Capture the cell that displays the provided text and extract its (x, y) central coordinate. 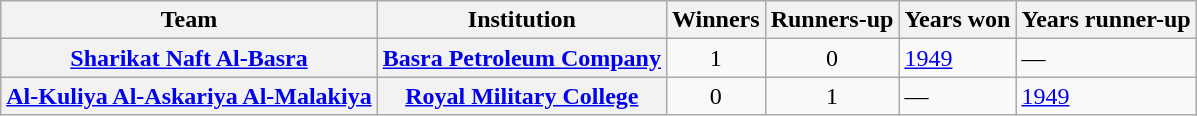
Institution (522, 20)
Basra Petroleum Company (522, 58)
Runners-up (832, 20)
Al-Kuliya Al-Askariya Al-Malakiya (189, 96)
Years won (958, 20)
Winners (716, 20)
Royal Military College (522, 96)
Years runner-up (1106, 20)
Team (189, 20)
Sharikat Naft Al-Basra (189, 58)
